Identify which cell holds the provided text, then report its (X, Y) central coordinate. 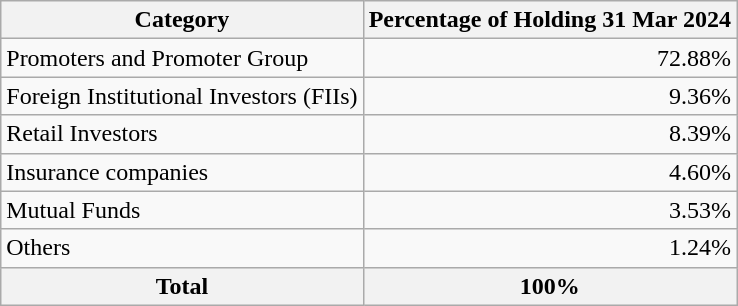
Foreign Institutional Investors (FIIs) (182, 96)
1.24% (550, 248)
4.60% (550, 172)
Mutual Funds (182, 210)
Retail Investors (182, 134)
Category (182, 20)
9.36% (550, 96)
72.88% (550, 58)
Promoters and Promoter Group (182, 58)
3.53% (550, 210)
100% (550, 286)
Others (182, 248)
Percentage of Holding 31 Mar 2024 (550, 20)
8.39% (550, 134)
Total (182, 286)
Insurance companies (182, 172)
